Search for the cell housing the specified text and yield its [X, Y] center coordinate. 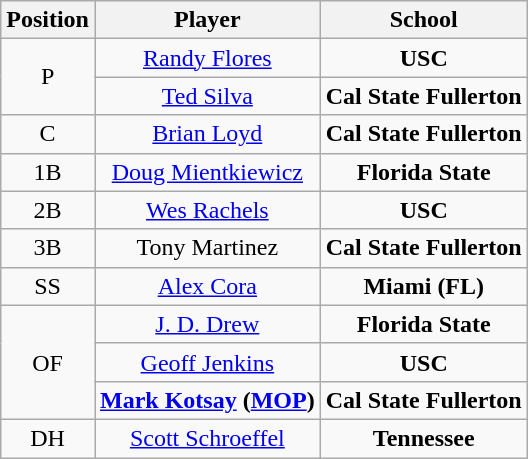
Mark Kotsay (MOP) [207, 400]
Doug Mientkiewicz [207, 172]
Tony Martinez [207, 248]
Alex Cora [207, 286]
DH [48, 438]
Wes Rachels [207, 210]
Brian Loyd [207, 134]
OF [48, 362]
Ted Silva [207, 96]
1B [48, 172]
Position [48, 20]
Geoff Jenkins [207, 362]
J. D. Drew [207, 324]
P [48, 77]
School [424, 20]
C [48, 134]
3B [48, 248]
Player [207, 20]
SS [48, 286]
Tennessee [424, 438]
Miami (FL) [424, 286]
Scott Schroeffel [207, 438]
2B [48, 210]
Randy Flores [207, 58]
